Identify which cell holds the provided text, then report its (x, y) central coordinate. 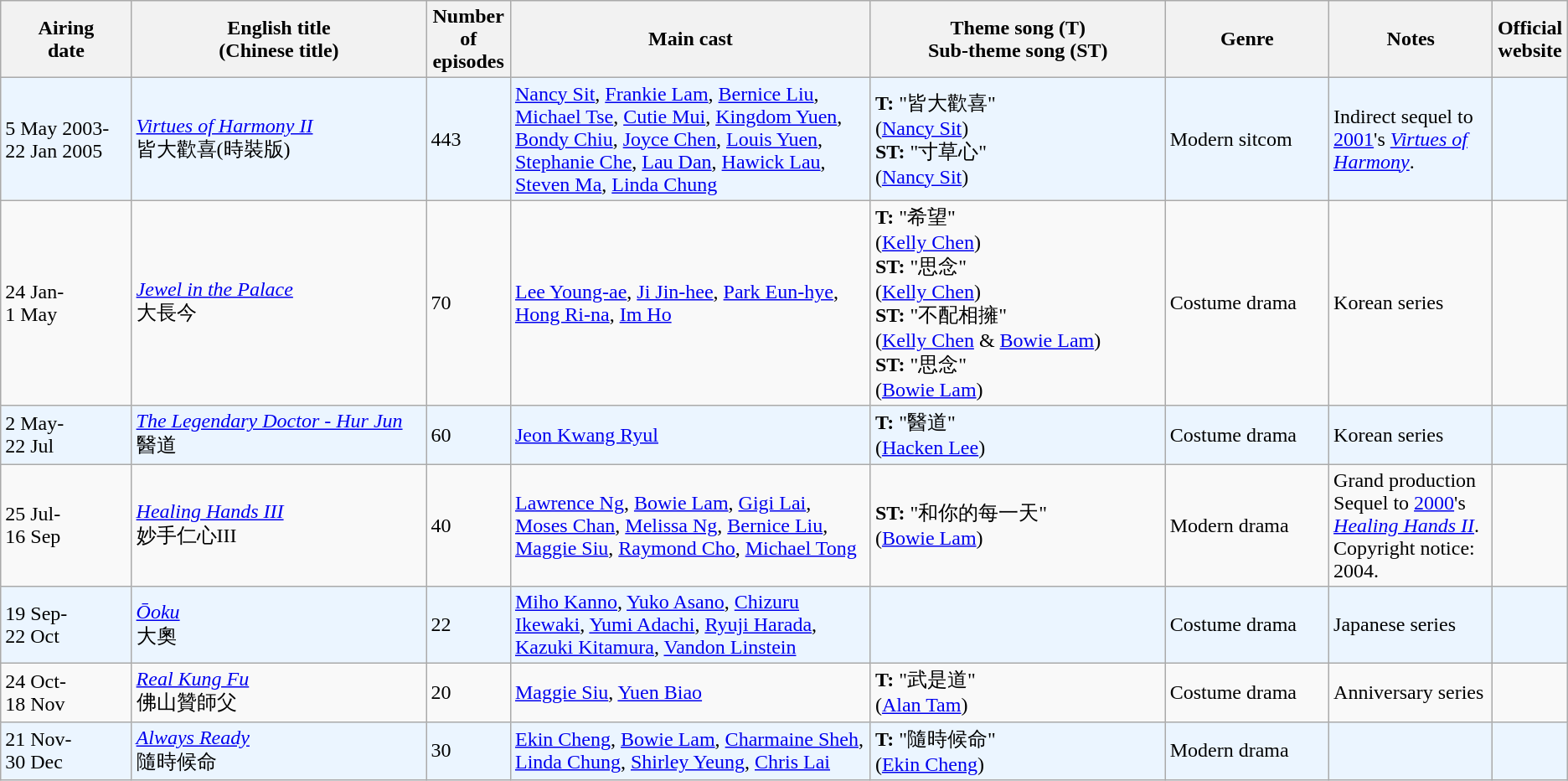
Always Ready 隨時候命 (279, 751)
Modern sitcom (1246, 139)
T: "隨時候命" (Ekin Cheng) (1018, 751)
5 May 2003- 22 Jan 2005 (66, 139)
70 (469, 303)
Number of episodes (469, 39)
Notes (1411, 39)
40 (469, 525)
ST: "和你的每一天" (Bowie Lam) (1018, 525)
24 Oct- 18 Nov (66, 693)
Japanese series (1411, 625)
Main cast (690, 39)
Real Kung Fu 佛山贊師父 (279, 693)
Theme song (T) Sub-theme song (ST) (1018, 39)
Lee Young-ae, Ji Jin-hee, Park Eun-hye, Hong Ri-na, Im Ho (690, 303)
T: "醫道" (Hacken Lee) (1018, 435)
Maggie Siu, Yuen Biao (690, 693)
2 May- 22 Jul (66, 435)
Indirect sequel to 2001's Virtues of Harmony. (1411, 139)
20 (469, 693)
Grand production Sequel to 2000's Healing Hands II. Copyright notice: 2004. (1411, 525)
Lawrence Ng, Bowie Lam, Gigi Lai, Moses Chan, Melissa Ng, Bernice Liu, Maggie Siu, Raymond Cho, Michael Tong (690, 525)
Miho Kanno, Yuko Asano, Chizuru Ikewaki, Yumi Adachi, Ryuji Harada, Kazuki Kitamura, Vandon Linstein (690, 625)
22 (469, 625)
Healing Hands III 妙手仁心III (279, 525)
Jeon Kwang Ryul (690, 435)
T: "武是道" (Alan Tam) (1018, 693)
30 (469, 751)
25 Jul- 16 Sep (66, 525)
60 (469, 435)
Anniversary series (1411, 693)
443 (469, 139)
Official website (1529, 39)
24 Jan- 1 May (66, 303)
Virtues of Harmony II 皆大歡喜(時裝版) (279, 139)
Jewel in the Palace 大長今 (279, 303)
The Legendary Doctor - Hur Jun 醫道 (279, 435)
Ekin Cheng, Bowie Lam, Charmaine Sheh, Linda Chung, Shirley Yeung, Chris Lai (690, 751)
Ōoku 大奧 (279, 625)
English title (Chinese title) (279, 39)
Airingdate (66, 39)
19 Sep- 22 Oct (66, 625)
Genre (1246, 39)
T: "皆大歡喜" (Nancy Sit) ST: "寸草心"(Nancy Sit) (1018, 139)
T: "希望" (Kelly Chen) ST: "思念" (Kelly Chen) ST: "不配相擁" (Kelly Chen & Bowie Lam) ST: "思念" (Bowie Lam) (1018, 303)
21 Nov-30 Dec (66, 751)
